Pinpoint the cell where the given text exists, returning its [X, Y] midpoint coordinate. 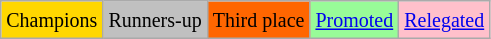
Relegated [444, 20]
Runners-up [155, 20]
Third place [258, 20]
Promoted [354, 20]
Champions [52, 20]
